Detect which cell encompasses the target text, then output its (X, Y) center coordinate. 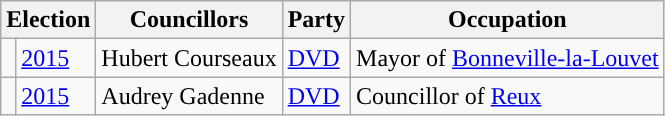
Occupation (508, 20)
Audrey Gadenne (189, 96)
Councillor of Reux (508, 96)
Party (316, 20)
Hubert Courseaux (189, 58)
Election (48, 20)
Councillors (189, 20)
Mayor of Bonneville-la-Louvet (508, 58)
